Return the [x, y] coordinate for the center point of the cell that contains the specified text.  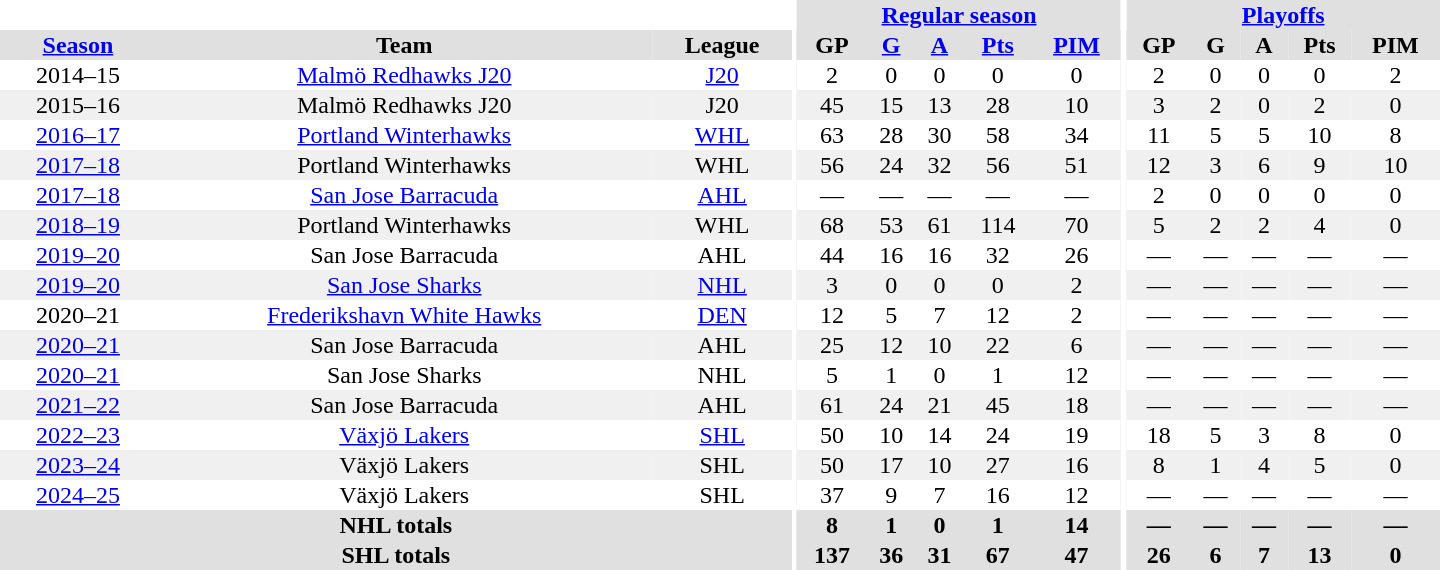
2022–23 [78, 435]
NHL totals [396, 525]
51 [1076, 165]
114 [998, 225]
Playoffs [1283, 15]
44 [832, 255]
2015–16 [78, 105]
63 [832, 135]
37 [832, 495]
League [722, 45]
2021–22 [78, 405]
15 [891, 105]
30 [939, 135]
67 [998, 555]
Regular season [959, 15]
19 [1076, 435]
SHL totals [396, 555]
22 [998, 345]
21 [939, 405]
Frederikshavn White Hawks [404, 315]
2016–17 [78, 135]
Team [404, 45]
Season [78, 45]
34 [1076, 135]
36 [891, 555]
68 [832, 225]
27 [998, 465]
2023–24 [78, 465]
17 [891, 465]
25 [832, 345]
70 [1076, 225]
58 [998, 135]
2024–25 [78, 495]
137 [832, 555]
2014–15 [78, 75]
53 [891, 225]
2018–19 [78, 225]
11 [1158, 135]
31 [939, 555]
47 [1076, 555]
DEN [722, 315]
